Return the (X, Y) coordinate for the center point of the cell that contains the specified text.  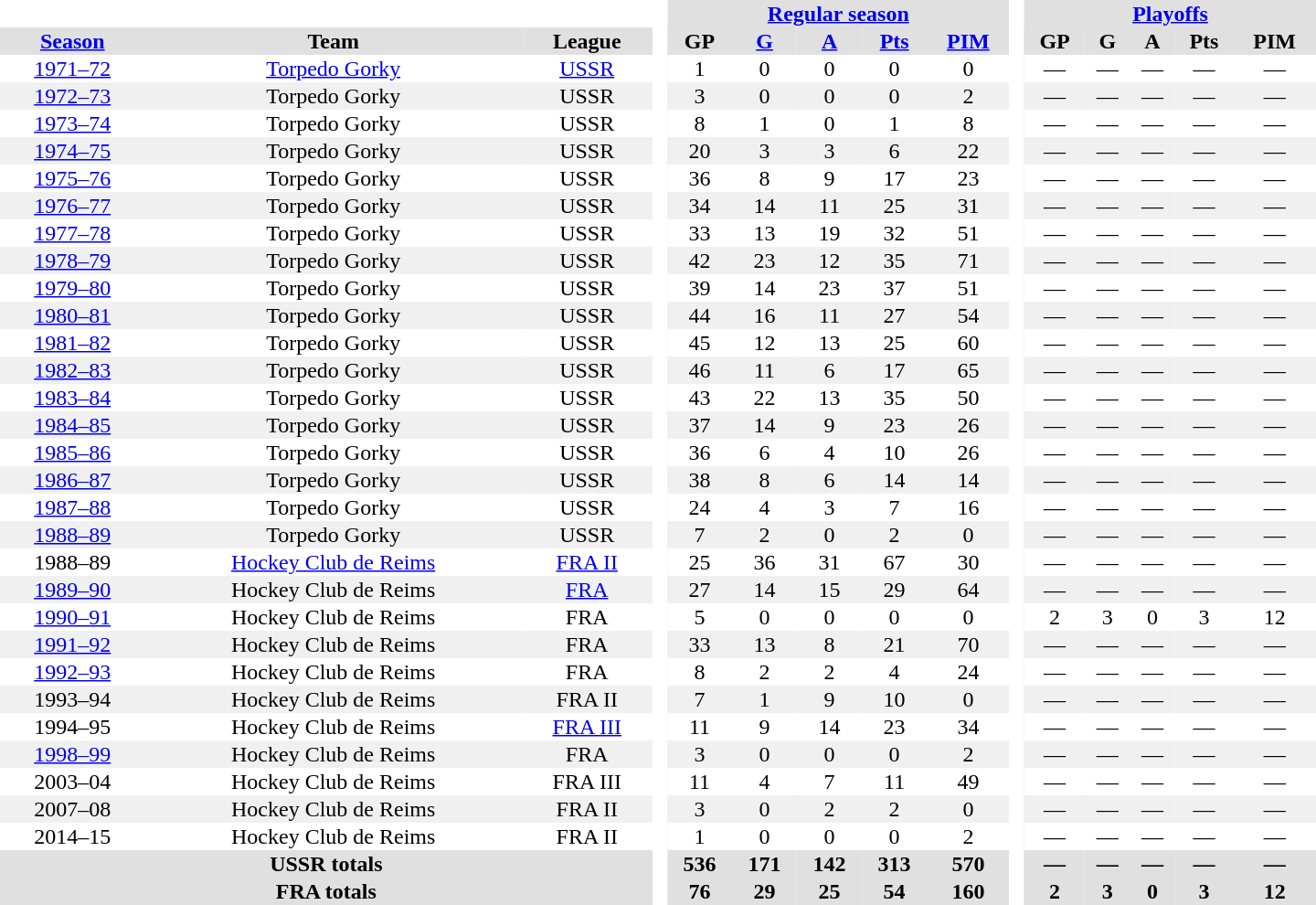
49 (968, 782)
64 (968, 590)
142 (830, 864)
2007–08 (73, 809)
313 (894, 864)
46 (700, 370)
1983–84 (73, 398)
30 (968, 562)
70 (968, 644)
1971–72 (73, 69)
44 (700, 315)
15 (830, 590)
1991–92 (73, 644)
1994–95 (73, 727)
45 (700, 343)
Team (334, 41)
536 (700, 864)
50 (968, 398)
1979–80 (73, 288)
Season (73, 41)
Playoffs (1170, 14)
1974–75 (73, 151)
5 (700, 617)
1998–99 (73, 754)
71 (968, 261)
32 (894, 233)
39 (700, 288)
USSR totals (326, 864)
1980–81 (73, 315)
1972–73 (73, 96)
42 (700, 261)
1989–90 (73, 590)
1977–78 (73, 233)
1990–91 (73, 617)
60 (968, 343)
1981–82 (73, 343)
1976–77 (73, 206)
160 (968, 891)
1986–87 (73, 480)
League (587, 41)
171 (764, 864)
76 (700, 891)
38 (700, 480)
570 (968, 864)
67 (894, 562)
43 (700, 398)
1987–88 (73, 507)
1973–74 (73, 123)
1993–94 (73, 699)
1978–79 (73, 261)
FRA totals (326, 891)
2014–15 (73, 836)
1975–76 (73, 178)
65 (968, 370)
21 (894, 644)
1985–86 (73, 452)
20 (700, 151)
1982–83 (73, 370)
1992–93 (73, 672)
19 (830, 233)
2003–04 (73, 782)
Regular season (839, 14)
1984–85 (73, 425)
